Identify which cell holds the provided text, then report its [x, y] central coordinate. 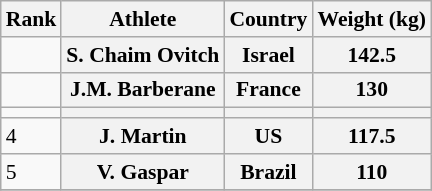
5 [32, 172]
J.M. Barberane [142, 90]
S. Chaim Ovitch [142, 55]
110 [372, 172]
4 [32, 136]
142.5 [372, 55]
France [268, 90]
Athlete [142, 19]
Israel [268, 55]
Weight (kg) [372, 19]
Brazil [268, 172]
Country [268, 19]
130 [372, 90]
Rank [32, 19]
117.5 [372, 136]
V. Gaspar [142, 172]
US [268, 136]
J. Martin [142, 136]
